Find where the given text appears and provide that cell's center as [x, y] coordinate. 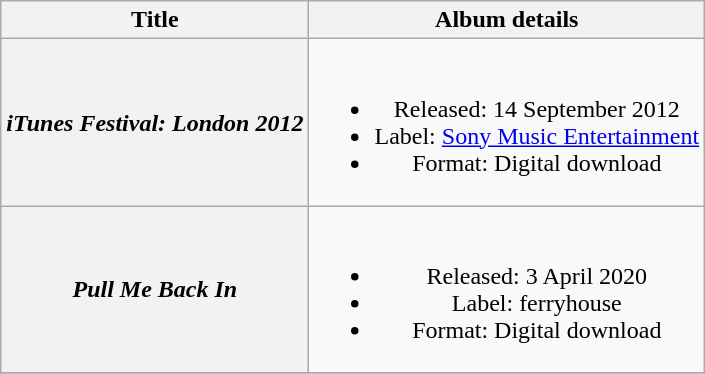
Album details [507, 20]
Released: 3 April 2020Label: ferryhouseFormat: Digital download [507, 290]
iTunes Festival: London 2012 [155, 122]
Pull Me Back In [155, 290]
Title [155, 20]
Released: 14 September 2012Label: Sony Music EntertainmentFormat: Digital download [507, 122]
